Extract the (x, y) coordinate from the center of the cell holding the provided text.  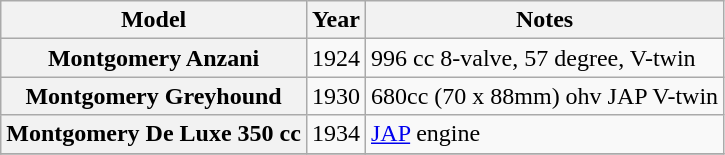
Montgomery Greyhound (154, 96)
Year (336, 20)
Montgomery De Luxe 350 cc (154, 134)
680cc (70 x 88mm) ohv JAP V-twin (544, 96)
JAP engine (544, 134)
Montgomery Anzani (154, 58)
Model (154, 20)
996 cc 8-valve, 57 degree, V-twin (544, 58)
1934 (336, 134)
1930 (336, 96)
1924 (336, 58)
Notes (544, 20)
